Output the (X, Y) coordinate of the center of the cell containing the given text.  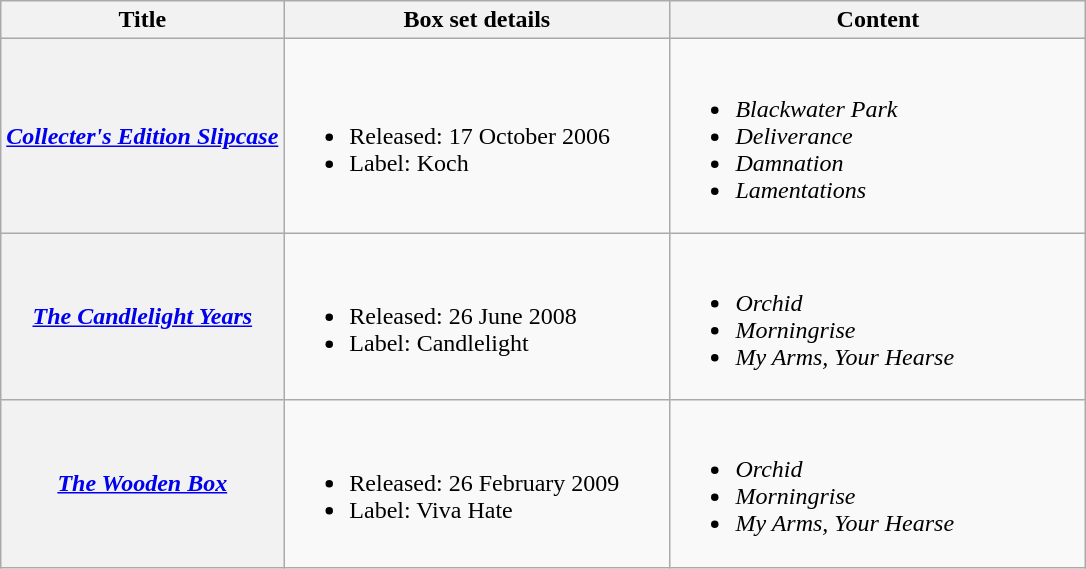
Title (142, 20)
The Wooden Box (142, 484)
Content (878, 20)
Collecter's Edition Slipcase (142, 136)
Box set details (477, 20)
Blackwater ParkDeliveranceDamnationLamentations (878, 136)
Released: 26 June 2008Label: Candlelight (477, 316)
Released: 17 October 2006Label: Koch (477, 136)
The Candlelight Years (142, 316)
Released: 26 February 2009Label: Viva Hate (477, 484)
